Search for the cell housing the specified text and yield its (X, Y) center coordinate. 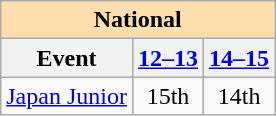
Japan Junior (67, 96)
Event (67, 58)
15th (168, 96)
National (138, 20)
14–15 (240, 58)
14th (240, 96)
12–13 (168, 58)
